Locate the cell with the specified text and output its [X, Y] center coordinate. 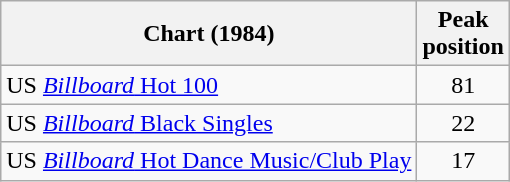
17 [463, 161]
US Billboard Hot 100 [209, 85]
US Billboard Black Singles [209, 123]
Chart (1984) [209, 34]
22 [463, 123]
Peakposition [463, 34]
US Billboard Hot Dance Music/Club Play [209, 161]
81 [463, 85]
